For the text-containing cell, return its midpoint in (x, y) coordinate format. 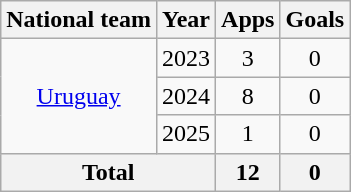
National team (79, 20)
8 (248, 96)
Apps (248, 20)
Total (108, 172)
12 (248, 172)
2023 (186, 58)
2025 (186, 134)
Uruguay (79, 96)
Year (186, 20)
3 (248, 58)
2024 (186, 96)
Goals (315, 20)
1 (248, 134)
